Provide the [x, y] coordinate of the cell's center where the given text is located.  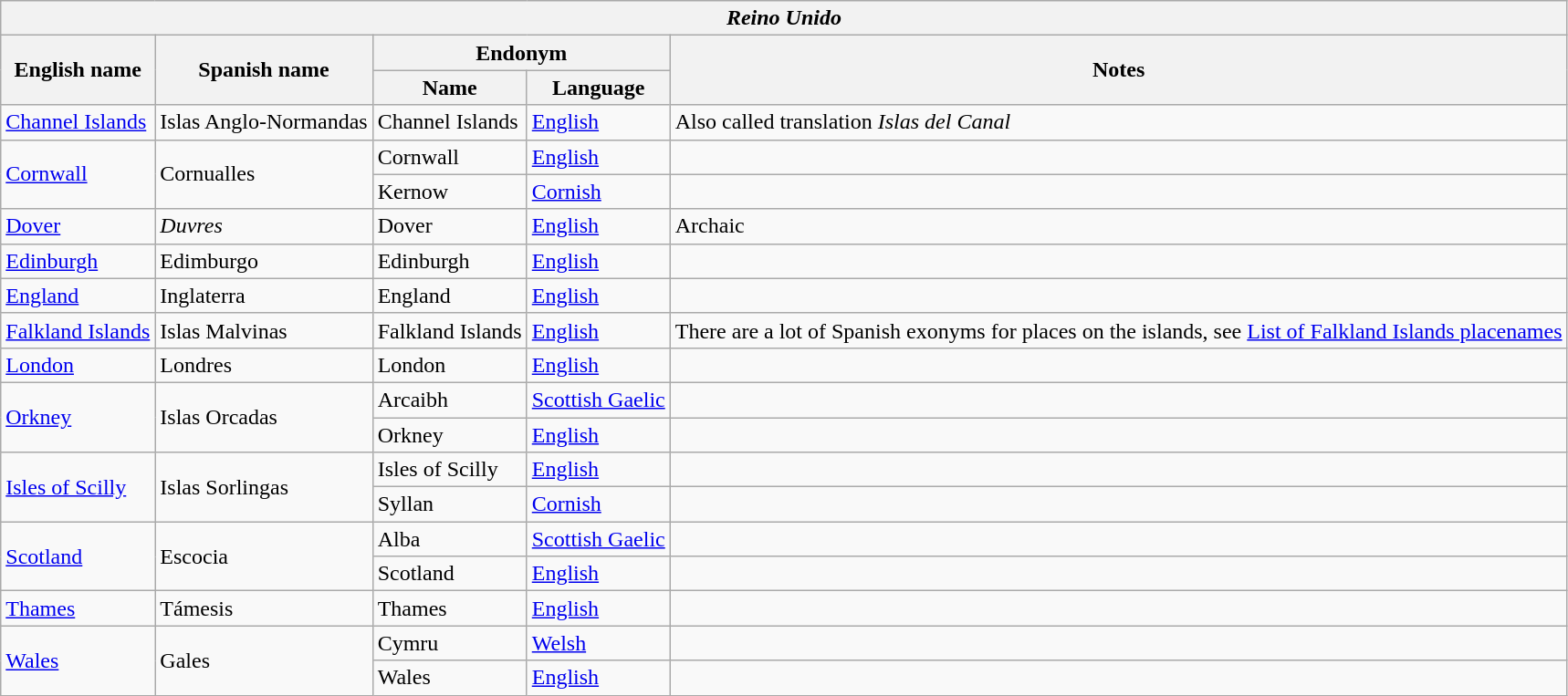
Londres [264, 365]
Escocia [264, 556]
Reino Unido [784, 18]
There are a lot of Spanish exonyms for places on the islands, see List of Falkland Islands placenames [1119, 330]
Támesis [264, 608]
Duvres [264, 226]
Also called translation Islas del Canal [1119, 122]
Edimburgo [264, 261]
Spanish name [264, 70]
Inglaterra [264, 296]
Cornualles [264, 174]
Gales [264, 660]
Islas Sorlingas [264, 487]
Islas Orcadas [264, 417]
Islas Malvinas [264, 330]
Islas Anglo-Normandas [264, 122]
Notes [1119, 70]
Welsh [599, 643]
Endonym [521, 53]
Alba [449, 539]
Kernow [449, 192]
Archaic [1119, 226]
English name [78, 70]
Cymru [449, 643]
Arcaibh [449, 400]
Name [449, 88]
Syllan [449, 504]
Language [599, 88]
